Identify which cell holds the provided text, then report its (x, y) central coordinate. 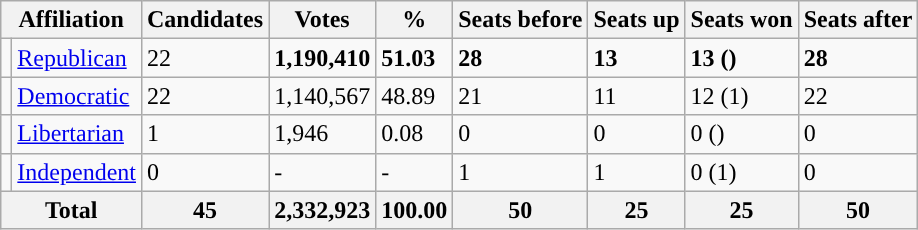
51.03 (414, 58)
Seats before (520, 20)
0 (1) (742, 172)
12 (1) (742, 96)
Independent (77, 172)
Candidates (204, 20)
Seats won (742, 20)
Libertarian (77, 134)
Republican (77, 58)
11 (636, 96)
0 () (742, 134)
Votes (322, 20)
21 (520, 96)
Democratic (77, 96)
48.89 (414, 96)
1,190,410 (322, 58)
1,946 (322, 134)
Seats up (636, 20)
100.00 (414, 210)
% (414, 20)
13 (636, 58)
1,140,567 (322, 96)
Affiliation (72, 20)
Seats after (858, 20)
45 (204, 210)
Total (72, 210)
0.08 (414, 134)
2,332,923 (322, 210)
13 () (742, 58)
